Find where the given text appears and provide that cell's center as [x, y] coordinate. 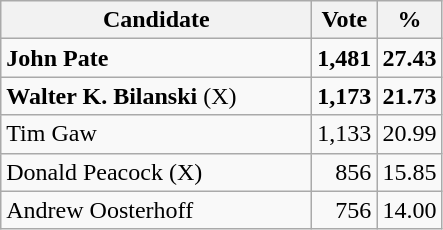
Candidate [156, 20]
Donald Peacock (X) [156, 172]
14.00 [410, 210]
20.99 [410, 134]
1,173 [344, 96]
% [410, 20]
1,133 [344, 134]
15.85 [410, 172]
Andrew Oosterhoff [156, 210]
27.43 [410, 58]
Vote [344, 20]
John Pate [156, 58]
856 [344, 172]
Tim Gaw [156, 134]
1,481 [344, 58]
Walter K. Bilanski (X) [156, 96]
756 [344, 210]
21.73 [410, 96]
